Pinpoint the cell where the given text exists, returning its [X, Y] midpoint coordinate. 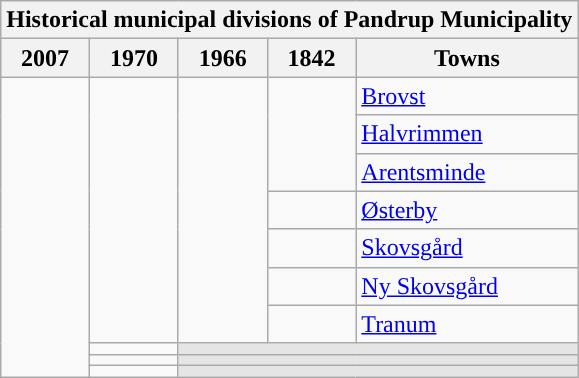
Skovsgård [467, 248]
Brovst [467, 96]
Halvrimmen [467, 134]
Østerby [467, 210]
Arentsminde [467, 172]
1842 [312, 58]
1966 [222, 58]
Tranum [467, 324]
1970 [134, 58]
Towns [467, 58]
2007 [46, 58]
Ny Skovsgård [467, 286]
Historical municipal divisions of Pandrup Municipality [290, 20]
